Capture the cell that displays the provided text and extract its [X, Y] central coordinate. 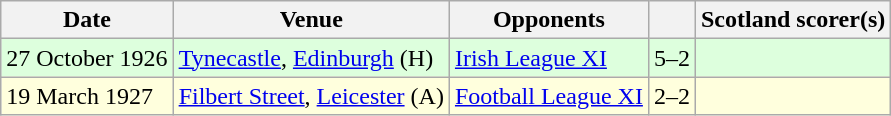
2–2 [672, 96]
Tynecastle, Edinburgh (H) [311, 58]
Football League XI [548, 96]
Opponents [548, 20]
Irish League XI [548, 58]
19 March 1927 [87, 96]
Filbert Street, Leicester (A) [311, 96]
Scotland scorer(s) [792, 20]
5–2 [672, 58]
27 October 1926 [87, 58]
Venue [311, 20]
Date [87, 20]
